Output the (x, y) coordinate of the center of the cell containing the given text.  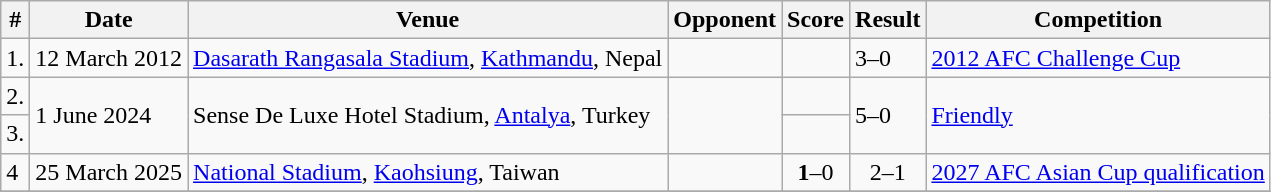
Dasarath Rangasala Stadium, Kathmandu, Nepal (428, 58)
Score (816, 20)
3–0 (888, 58)
# (16, 20)
Result (888, 20)
25 March 2025 (109, 172)
1–0 (816, 172)
Opponent (725, 20)
Friendly (1098, 115)
2–1 (888, 172)
Date (109, 20)
Sense De Luxe Hotel Stadium, Antalya, Turkey (428, 115)
2012 AFC Challenge Cup (1098, 58)
4 (16, 172)
National Stadium, Kaohsiung, Taiwan (428, 172)
2027 AFC Asian Cup qualification (1098, 172)
1 June 2024 (109, 115)
1. (16, 58)
2. (16, 96)
Competition (1098, 20)
12 March 2012 (109, 58)
3. (16, 134)
5–0 (888, 115)
Venue (428, 20)
